Locate the cell with the specified text and output its (X, Y) center coordinate. 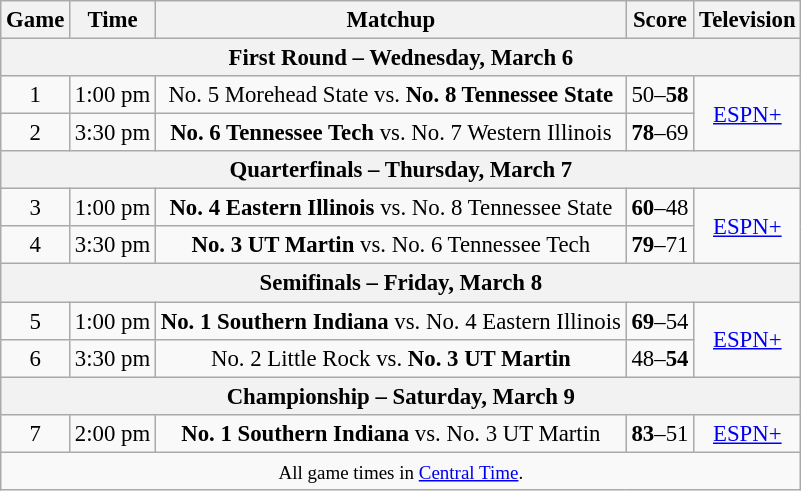
Championship – Saturday, March 9 (401, 396)
60–48 (660, 208)
2 (36, 133)
Time (113, 20)
No. 1 Southern Indiana vs. No. 3 UT Martin (390, 433)
50–58 (660, 95)
First Round – Wednesday, March 6 (401, 58)
Score (660, 20)
3 (36, 208)
4 (36, 245)
83–51 (660, 433)
Matchup (390, 20)
Game (36, 20)
2:00 pm (113, 433)
Semifinals – Friday, March 8 (401, 283)
48–54 (660, 358)
No. 6 Tennessee Tech vs. No. 7 Western Illinois (390, 133)
6 (36, 358)
All game times in Central Time. (401, 471)
No. 2 Little Rock vs. No. 3 UT Martin (390, 358)
79–71 (660, 245)
No. 1 Southern Indiana vs. No. 4 Eastern Illinois (390, 321)
No. 3 UT Martin vs. No. 6 Tennessee Tech (390, 245)
No. 5 Morehead State vs. No. 8 Tennessee State (390, 95)
Quarterfinals – Thursday, March 7 (401, 170)
No. 4 Eastern Illinois vs. No. 8 Tennessee State (390, 208)
69–54 (660, 321)
Television (748, 20)
5 (36, 321)
1 (36, 95)
7 (36, 433)
78–69 (660, 133)
